Return the (X, Y) coordinate for the center point of the cell that contains the specified text.  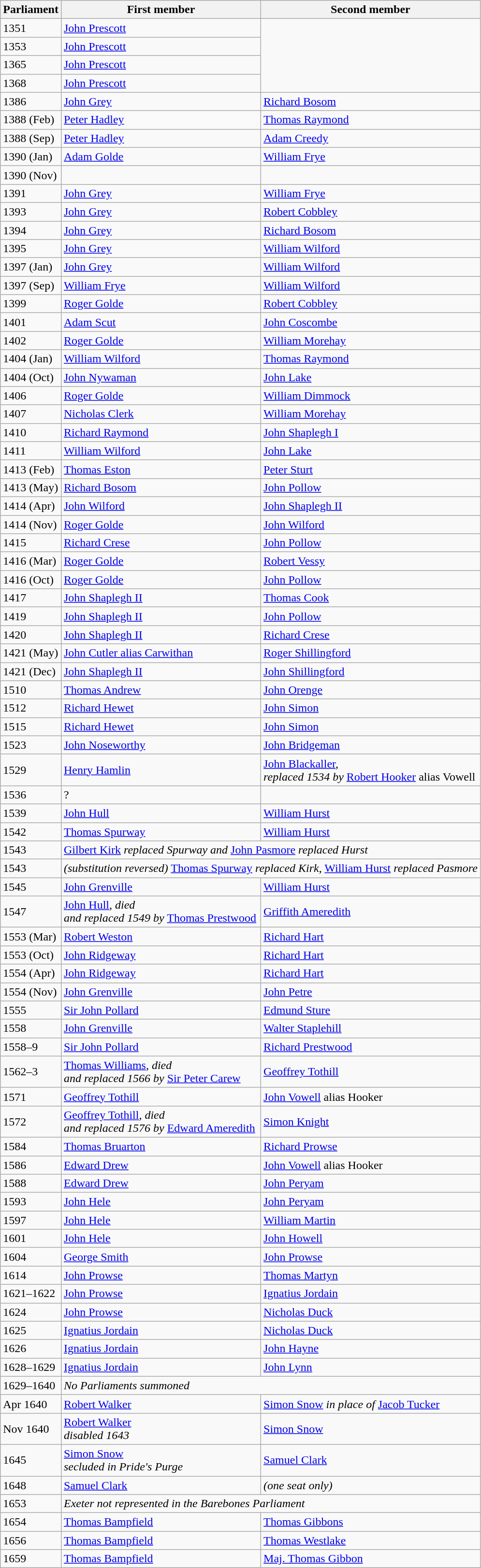
1416 (Mar) (31, 561)
John Cutler alias Carwithan (160, 653)
1584 (31, 1146)
John Coscombe (371, 322)
1419 (31, 616)
1397 (Sep) (31, 285)
1365 (31, 65)
Thomas Westlake (371, 1540)
1407 (31, 414)
? (160, 795)
John Shillingford (371, 671)
1593 (31, 1202)
1645 (31, 1460)
1401 (31, 322)
1413 (Feb) (31, 469)
1629–1640 (31, 1385)
Thomas Williams, died and replaced 1566 by Sir Peter Carew (160, 1071)
Apr 1640 (31, 1404)
1388 (Sep) (31, 138)
1555 (31, 1010)
First member (160, 10)
Adam Creedy (371, 138)
1656 (31, 1540)
1626 (31, 1349)
1597 (31, 1220)
1545 (31, 887)
Robert Weston (160, 937)
Nov 1640 (31, 1429)
John Howell (371, 1239)
William Dimmock (371, 396)
Simon Snow secluded in Pride's Purge (160, 1460)
Thomas Martyn (371, 1275)
Adam Scut (160, 322)
1654 (31, 1522)
1601 (31, 1239)
Henry Hamlin (160, 770)
1414 (Nov) (31, 524)
Peter Sturt (371, 469)
1395 (31, 249)
Second member (371, 10)
1653 (31, 1504)
Robert Walker disabled 1643 (160, 1429)
Adam Golde (160, 157)
Nicholas Clerk (160, 414)
1553 (Mar) (31, 937)
Robert Vessy (371, 561)
(substitution reversed) Thomas Spurway replaced Kirk, William Hurst replaced Pasmore (271, 869)
1571 (31, 1097)
1351 (31, 28)
Roger Shillingford (371, 653)
John Blackaller, replaced 1534 by Robert Hooker alias Vowell (371, 770)
Thomas Cook (371, 598)
Gilbert Kirk replaced Spurway and John Pasmore replaced Hurst (271, 850)
1562–3 (31, 1071)
1621–1622 (31, 1294)
1529 (31, 770)
1390 (Nov) (31, 175)
John Orenge (371, 690)
John Petre (371, 992)
1414 (Apr) (31, 506)
John Hayne (371, 1349)
1648 (31, 1485)
1411 (31, 451)
Thomas Andrew (160, 690)
Thomas Spurway (160, 831)
1399 (31, 304)
John Bridgeman (371, 745)
1614 (31, 1275)
1386 (31, 101)
Richard Prowse (371, 1146)
1536 (31, 795)
John Nywaman (160, 377)
1420 (31, 635)
1553 (Oct) (31, 955)
1397 (Jan) (31, 267)
Simon Knight (371, 1122)
1394 (31, 230)
Edmund Sture (371, 1010)
John Shaplegh I (371, 432)
Robert Walker (160, 1404)
1604 (31, 1257)
Thomas Eston (160, 469)
John Hull, died and replaced 1549 by Thomas Prestwood (160, 912)
1388 (Feb) (31, 120)
John Hull (160, 813)
1391 (31, 193)
1572 (31, 1122)
George Smith (160, 1257)
1554 (Apr) (31, 973)
(one seat only) (371, 1485)
1390 (Jan) (31, 157)
1588 (31, 1183)
1586 (31, 1165)
Maj. Thomas Gibbon (371, 1559)
John Noseworthy (160, 745)
Simon Snow in place of Jacob Tucker (371, 1404)
1406 (31, 396)
1417 (31, 598)
1402 (31, 341)
1421 (May) (31, 653)
John Lynn (371, 1367)
Exeter not represented in the Barebones Parliament (271, 1504)
1368 (31, 83)
1413 (May) (31, 487)
1539 (31, 813)
Geoffrey Tothill, died and replaced 1576 by Edward Ameredith (160, 1122)
1523 (31, 745)
1421 (Dec) (31, 671)
1353 (31, 46)
William Martin (371, 1220)
1628–1629 (31, 1367)
1554 (Nov) (31, 992)
Thomas Bruarton (160, 1146)
Parliament (31, 10)
1624 (31, 1312)
1547 (31, 912)
1404 (Jan) (31, 359)
1416 (Oct) (31, 580)
1410 (31, 432)
Richard Raymond (160, 432)
Thomas Gibbons (371, 1522)
1625 (31, 1330)
Richard Prestwood (371, 1047)
1558–9 (31, 1047)
1512 (31, 708)
Walter Staplehill (371, 1028)
Griffith Ameredith (371, 912)
1404 (Oct) (31, 377)
1659 (31, 1559)
1415 (31, 543)
1510 (31, 690)
1558 (31, 1028)
1515 (31, 727)
No Parliaments summoned (271, 1385)
1542 (31, 831)
1393 (31, 212)
Simon Snow (371, 1429)
